Scan for the cell matching the given text and deliver its (x, y) coordinate at center. 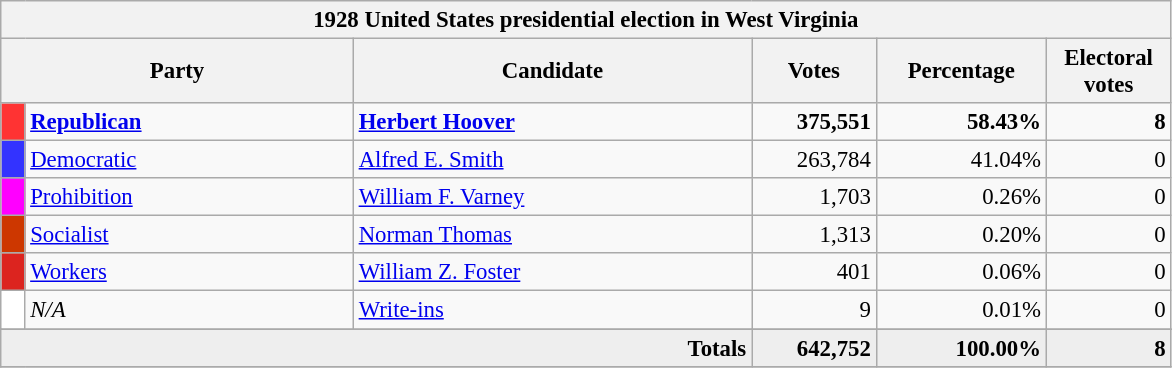
Prohibition (189, 197)
William Z. Foster (552, 273)
N/A (189, 310)
0.01% (961, 310)
Candidate (552, 72)
1928 United States presidential election in West Virginia (586, 20)
Write-ins (552, 310)
Alfred E. Smith (552, 160)
Party (178, 72)
Percentage (961, 72)
0.20% (961, 235)
9 (814, 310)
Socialist (189, 235)
401 (814, 273)
1,313 (814, 235)
Votes (814, 72)
58.43% (961, 122)
1,703 (814, 197)
Herbert Hoover (552, 122)
Norman Thomas (552, 235)
263,784 (814, 160)
Democratic (189, 160)
Republican (189, 122)
Electoral votes (1108, 72)
0.06% (961, 273)
41.04% (961, 160)
642,752 (814, 348)
William F. Varney (552, 197)
0.26% (961, 197)
Workers (189, 273)
Totals (376, 348)
375,551 (814, 122)
100.00% (961, 348)
